Identify which cell holds the provided text, then report its (X, Y) central coordinate. 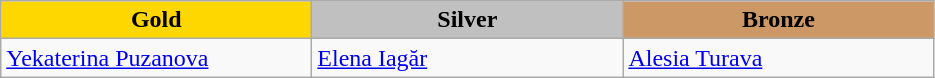
Gold (156, 20)
Silver (468, 20)
Bronze (778, 20)
Alesia Turava (778, 58)
Elena Iagăr (468, 58)
Yekaterina Puzanova (156, 58)
